Detect which cell encompasses the target text, then output its [x, y] center coordinate. 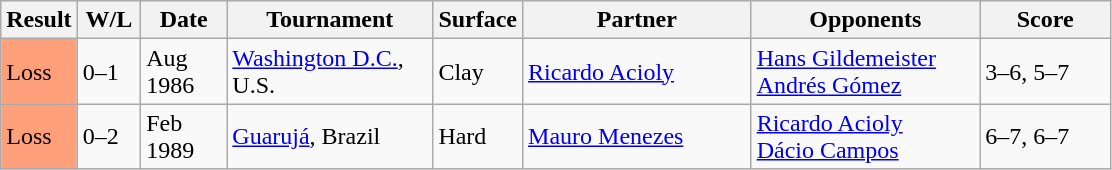
Result [39, 20]
Surface [478, 20]
Clay [478, 72]
Feb 1989 [184, 136]
Opponents [866, 20]
Score [1046, 20]
3–6, 5–7 [1046, 72]
W/L [109, 20]
Ricardo Acioly Dácio Campos [866, 136]
Aug 1986 [184, 72]
Partner [638, 20]
Guarujá, Brazil [330, 136]
Ricardo Acioly [638, 72]
Hard [478, 136]
0–2 [109, 136]
0–1 [109, 72]
6–7, 6–7 [1046, 136]
Hans Gildemeister Andrés Gómez [866, 72]
Mauro Menezes [638, 136]
Washington D.C., U.S. [330, 72]
Date [184, 20]
Tournament [330, 20]
